Scan for the cell matching the given text and deliver its [X, Y] coordinate at center. 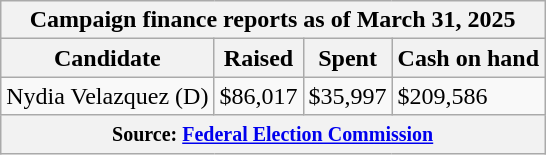
Source: Federal Election Commission [273, 134]
Candidate [108, 58]
Nydia Velazquez (D) [108, 96]
Spent [348, 58]
$35,997 [348, 96]
$86,017 [258, 96]
Raised [258, 58]
Cash on hand [468, 58]
Campaign finance reports as of March 31, 2025 [273, 20]
$209,586 [468, 96]
